From the cell containing the given text, extract its center point as [X, Y] coordinate. 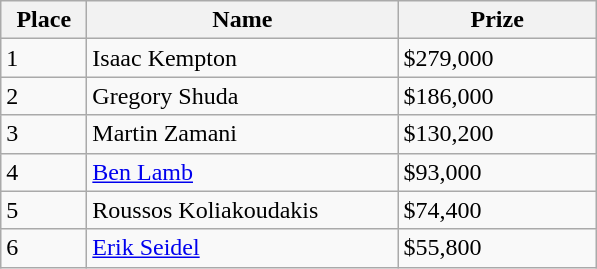
5 [44, 210]
$279,000 [498, 58]
$93,000 [498, 172]
$186,000 [498, 96]
4 [44, 172]
$130,200 [498, 134]
Roussos Koliakoudakis [242, 210]
Name [242, 20]
1 [44, 58]
Isaac Kempton [242, 58]
6 [44, 248]
Place [44, 20]
2 [44, 96]
$74,400 [498, 210]
Ben Lamb [242, 172]
Prize [498, 20]
$55,800 [498, 248]
3 [44, 134]
Erik Seidel [242, 248]
Gregory Shuda [242, 96]
Martin Zamani [242, 134]
